Output the [x, y] coordinate of the center of the cell containing the given text.  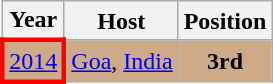
Host [121, 21]
Year [33, 21]
3rd [225, 60]
Goa, India [121, 60]
2014 [33, 60]
Position [225, 21]
